Find where the given text appears and provide that cell's center as (x, y) coordinate. 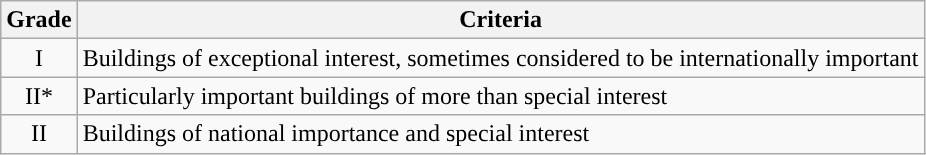
I (39, 58)
Particularly important buildings of more than special interest (500, 96)
II (39, 134)
Buildings of exceptional interest, sometimes considered to be internationally important (500, 58)
Grade (39, 20)
II* (39, 96)
Criteria (500, 20)
Buildings of national importance and special interest (500, 134)
